Identify which cell holds the provided text, then report its [x, y] central coordinate. 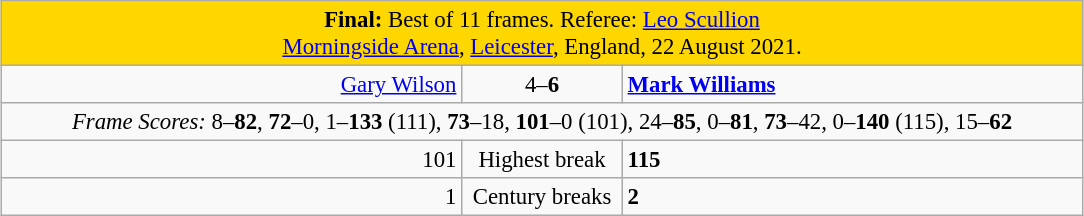
4–6 [542, 85]
Frame Scores: 8–82, 72–0, 1–133 (111), 73–18, 101–0 (101), 24–85, 0–81, 73–42, 0–140 (115), 15–62 [542, 122]
101 [232, 160]
1 [232, 197]
Highest break [542, 160]
2 [852, 197]
Mark Williams [852, 85]
Final: Best of 11 frames. Referee: Leo Scullion Morningside Arena, Leicester, England, 22 August 2021. [542, 34]
115 [852, 160]
Gary Wilson [232, 85]
Century breaks [542, 197]
